Return (X, Y) of the center of cell containing provided text 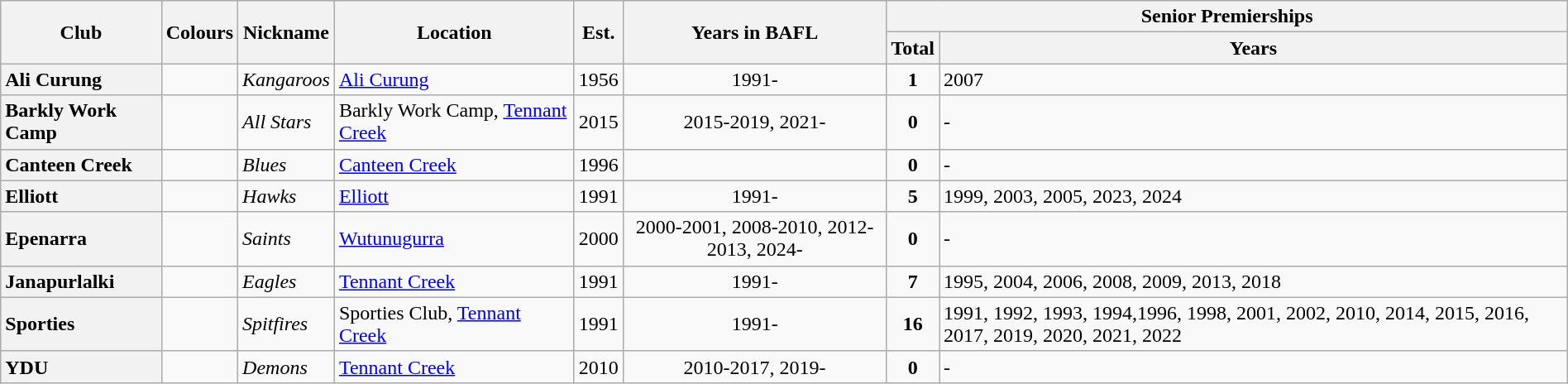
Club (81, 32)
Epenarra (81, 238)
Barkly Work Camp, Tennant Creek (454, 122)
Location (454, 32)
Wutunugurra (454, 238)
Total (913, 48)
Years (1254, 48)
Sporties (81, 324)
1991, 1992, 1993, 1994,1996, 1998, 2001, 2002, 2010, 2014, 2015, 2016, 2017, 2019, 2020, 2021, 2022 (1254, 324)
1 (913, 79)
Blues (286, 165)
Kangaroos (286, 79)
Saints (286, 238)
2010-2017, 2019- (754, 367)
2000-2001, 2008-2010, 2012-2013, 2024- (754, 238)
Sporties Club, Tennant Creek (454, 324)
2015-2019, 2021- (754, 122)
2015 (599, 122)
Janapurlalki (81, 281)
Barkly Work Camp (81, 122)
Eagles (286, 281)
Years in BAFL (754, 32)
2000 (599, 238)
Colours (199, 32)
1956 (599, 79)
7 (913, 281)
1996 (599, 165)
YDU (81, 367)
1999, 2003, 2005, 2023, 2024 (1254, 196)
5 (913, 196)
2010 (599, 367)
Senior Premierships (1227, 17)
2007 (1254, 79)
1995, 2004, 2006, 2008, 2009, 2013, 2018 (1254, 281)
16 (913, 324)
Hawks (286, 196)
All Stars (286, 122)
Nickname (286, 32)
Demons (286, 367)
Est. (599, 32)
Spitfires (286, 324)
